Output the [x, y] coordinate of the center of the cell containing the given text.  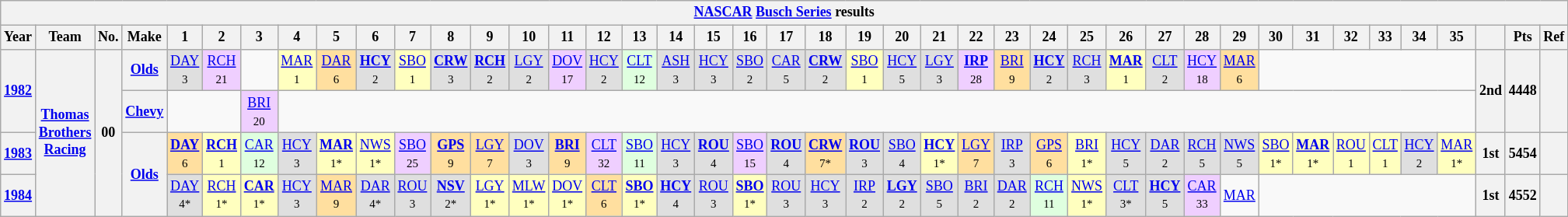
6 [375, 37]
23 [1012, 37]
DOV1* [567, 195]
NWS5 [1239, 153]
NSV2* [451, 195]
22 [976, 37]
SBO4 [902, 153]
BRI20 [259, 112]
Team [65, 37]
20 [902, 37]
RCH21 [222, 70]
IRP28 [976, 70]
2 [222, 37]
Pts [1522, 37]
29 [1239, 37]
2nd [1491, 90]
11 [567, 37]
RCH1 [222, 153]
31 [1313, 37]
MAR [1239, 195]
00 [109, 132]
Chevy [145, 112]
DOV3 [529, 153]
HCY4 [676, 195]
BRI2 [976, 195]
CLT1 [1385, 153]
RCH3 [1087, 70]
4 [297, 37]
GPS9 [451, 153]
19 [864, 37]
HCY18 [1202, 70]
GPS6 [1049, 153]
1 [185, 37]
RCH11 [1049, 195]
15 [714, 37]
IRP3 [1012, 153]
HCY1* [939, 153]
Thomas Brothers Racing [65, 132]
14 [676, 37]
NASCAR Busch Series results [784, 12]
1984 [19, 195]
ASH3 [676, 70]
ROU1 [1351, 153]
DAY4* [185, 195]
26 [1126, 37]
RCH1* [222, 195]
MAR6 [1239, 70]
13 [639, 37]
34 [1420, 37]
CRW3 [451, 70]
8 [451, 37]
CLT6 [603, 195]
21 [939, 37]
IRP2 [864, 195]
17 [787, 37]
CAR33 [1202, 195]
1982 [19, 90]
CRW7* [826, 153]
27 [1165, 37]
25 [1087, 37]
CLT12 [639, 70]
Make [145, 37]
Ref [1554, 37]
9 [490, 37]
CLT3* [1126, 195]
LGY1* [490, 195]
MLW1* [529, 195]
No. [109, 37]
CRW2 [826, 70]
12 [603, 37]
DAR4* [375, 195]
MAR9 [337, 195]
30 [1276, 37]
SBO2 [749, 70]
CAR5 [787, 70]
28 [1202, 37]
LGY3 [939, 70]
CAR12 [259, 153]
32 [1351, 37]
CLT32 [603, 153]
5454 [1522, 153]
CAR1* [259, 195]
DAY6 [185, 153]
5 [337, 37]
SBO5 [939, 195]
24 [1049, 37]
3 [259, 37]
RCH5 [1202, 153]
10 [529, 37]
33 [1385, 37]
SBO11 [639, 153]
SBO25 [412, 153]
16 [749, 37]
18 [826, 37]
35 [1457, 37]
SBO15 [749, 153]
4552 [1522, 195]
7 [412, 37]
DAR6 [337, 70]
RCH2 [490, 70]
DAY3 [185, 70]
CLT2 [1165, 70]
1983 [19, 153]
BRI1* [1087, 153]
4448 [1522, 90]
DOV17 [567, 70]
Year [19, 37]
